Return (x, y) of the center of cell containing provided text 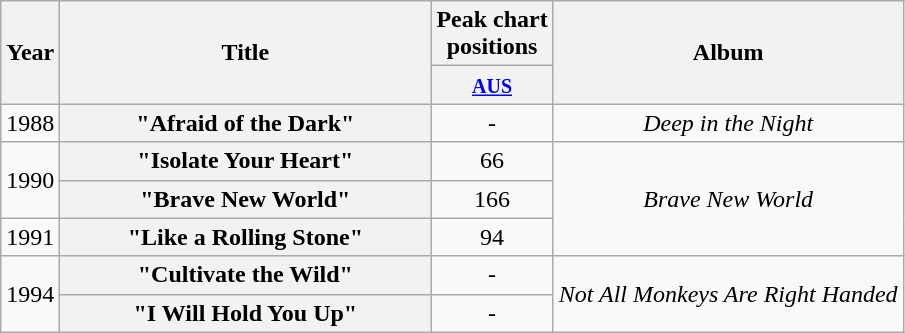
Deep in the Night (728, 123)
"Cultivate the Wild" (246, 275)
Year (30, 52)
"Afraid of the Dark" (246, 123)
"Like a Rolling Stone" (246, 237)
Album (728, 52)
166 (492, 199)
Peak chartpositions (492, 34)
AUS (492, 85)
"Brave New World" (246, 199)
1994 (30, 294)
Title (246, 52)
Not All Monkeys Are Right Handed (728, 294)
1988 (30, 123)
"Isolate Your Heart" (246, 161)
94 (492, 237)
1990 (30, 180)
1991 (30, 237)
Brave New World (728, 199)
"I Will Hold You Up" (246, 313)
66 (492, 161)
